Determine the [x, y] coordinate at the center of the cell enclosing the given text.  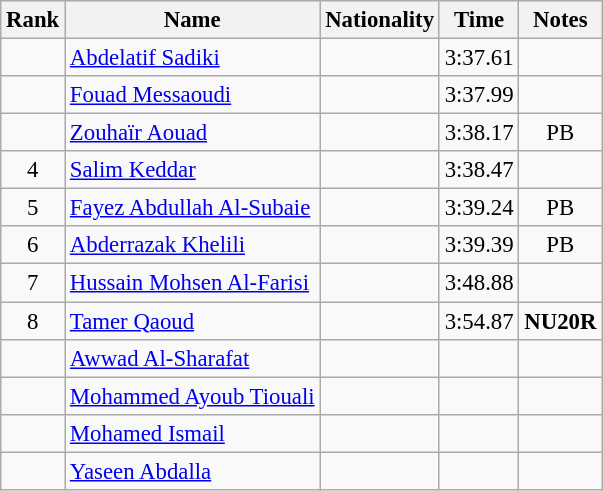
5 [33, 208]
Zouhaïr Aouad [192, 133]
Rank [33, 20]
3:39.39 [479, 245]
3:54.87 [479, 321]
Mohamed Ismail [192, 433]
NU20R [560, 321]
3:38.17 [479, 133]
Yaseen Abdalla [192, 471]
8 [33, 321]
3:37.61 [479, 58]
Salim Keddar [192, 170]
Hussain Mohsen Al-Farisi [192, 283]
7 [33, 283]
Abderrazak Khelili [192, 245]
3:39.24 [479, 208]
Name [192, 20]
3:38.47 [479, 170]
Abdelatif Sadiki [192, 58]
Fouad Messaoudi [192, 95]
Time [479, 20]
Fayez Abdullah Al-Subaie [192, 208]
4 [33, 170]
Notes [560, 20]
Awwad Al-Sharafat [192, 358]
Nationality [380, 20]
3:48.88 [479, 283]
Mohammed Ayoub Tiouali [192, 396]
3:37.99 [479, 95]
Tamer Qaoud [192, 321]
6 [33, 245]
